From the cell containing the given text, extract its center point as (X, Y) coordinate. 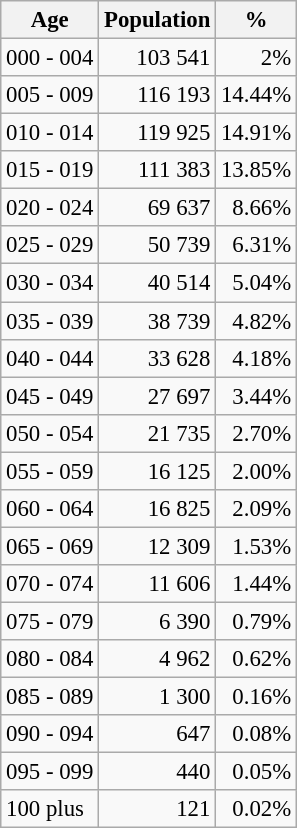
21 735 (158, 433)
4 962 (158, 659)
5.04% (256, 283)
095 - 099 (50, 772)
0.16% (256, 697)
2.09% (256, 509)
1.53% (256, 546)
119 925 (158, 133)
6 390 (158, 621)
50 739 (158, 245)
070 - 074 (50, 584)
% (256, 20)
075 - 079 (50, 621)
045 - 049 (50, 396)
40 514 (158, 283)
647 (158, 734)
050 - 054 (50, 433)
090 - 094 (50, 734)
440 (158, 772)
14.44% (256, 95)
3.44% (256, 396)
010 - 014 (50, 133)
035 - 039 (50, 321)
065 - 069 (50, 546)
0.08% (256, 734)
2% (256, 58)
69 637 (158, 208)
1 300 (158, 697)
13.85% (256, 170)
14.91% (256, 133)
1.44% (256, 584)
111 383 (158, 170)
055 - 059 (50, 471)
085 - 089 (50, 697)
005 - 009 (50, 95)
121 (158, 809)
12 309 (158, 546)
16 825 (158, 509)
0.05% (256, 772)
0.62% (256, 659)
0.79% (256, 621)
2.00% (256, 471)
4.82% (256, 321)
4.18% (256, 358)
025 - 029 (50, 245)
015 - 019 (50, 170)
11 606 (158, 584)
16 125 (158, 471)
103 541 (158, 58)
6.31% (256, 245)
100 plus (50, 809)
060 - 064 (50, 509)
2.70% (256, 433)
040 - 044 (50, 358)
8.66% (256, 208)
000 - 004 (50, 58)
Population (158, 20)
030 - 034 (50, 283)
0.02% (256, 809)
020 - 024 (50, 208)
080 - 084 (50, 659)
116 193 (158, 95)
Age (50, 20)
27 697 (158, 396)
38 739 (158, 321)
33 628 (158, 358)
